Capture the cell that displays the provided text and extract its (x, y) central coordinate. 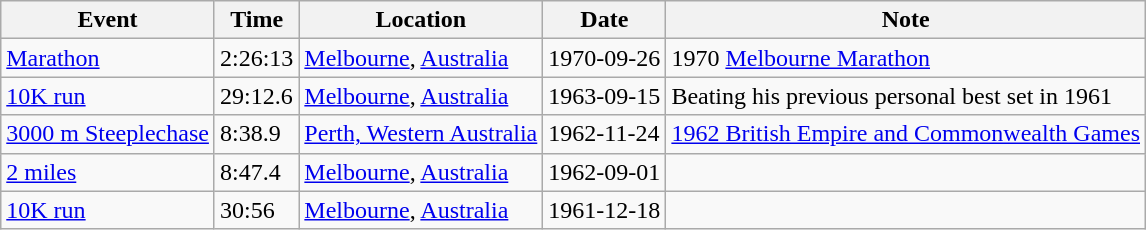
2:26:13 (256, 58)
Location (421, 20)
30:56 (256, 210)
1962 British Empire and Commonwealth Games (906, 134)
29:12.6 (256, 96)
Time (256, 20)
1970-09-26 (604, 58)
Note (906, 20)
Beating his previous personal best set in 1961 (906, 96)
2 miles (108, 172)
8:47.4 (256, 172)
8:38.9 (256, 134)
1963-09-15 (604, 96)
3000 m Steeplechase (108, 134)
Perth, Western Australia (421, 134)
1970 Melbourne Marathon (906, 58)
1962-09-01 (604, 172)
Marathon (108, 58)
Event (108, 20)
1961-12-18 (604, 210)
1962-11-24 (604, 134)
Date (604, 20)
